Provide the (X, Y) coordinate of the cell's center where the given text is located.  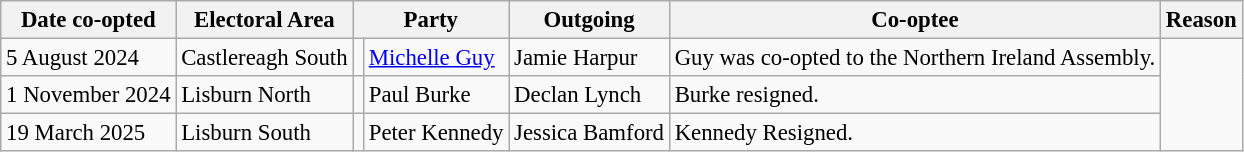
Party (431, 20)
Jamie Harpur (590, 58)
Guy was co-opted to the Northern Ireland Assembly. (914, 58)
Reason (1202, 20)
Declan Lynch (590, 95)
Michelle Guy (436, 58)
Date co-opted (88, 20)
Kennedy Resigned. (914, 133)
19 March 2025 (88, 133)
Co-optee (914, 20)
Jessica Bamford (590, 133)
Electoral Area (264, 20)
Paul Burke (436, 95)
5 August 2024 (88, 58)
Lisburn South (264, 133)
Peter Kennedy (436, 133)
Lisburn North (264, 95)
Outgoing (590, 20)
Burke resigned. (914, 95)
1 November 2024 (88, 95)
Castlereagh South (264, 58)
